Extract the [x, y] coordinate from the center of the cell holding the provided text.  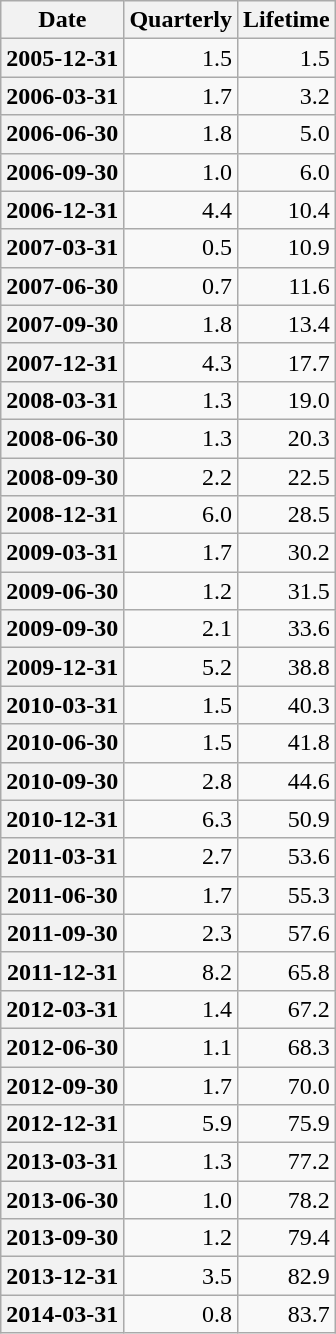
2011-06-30 [62, 895]
0.5 [181, 248]
2006-06-30 [62, 134]
82.9 [287, 1276]
2.1 [181, 629]
40.3 [287, 705]
2008-06-30 [62, 438]
2011-12-31 [62, 971]
2009-12-31 [62, 667]
5.9 [181, 1124]
83.7 [287, 1314]
2.2 [181, 477]
31.5 [287, 591]
2007-12-31 [62, 362]
2007-06-30 [62, 286]
53.6 [287, 857]
2013-12-31 [62, 1276]
2006-12-31 [62, 210]
2010-03-31 [62, 705]
Date [62, 20]
2009-09-30 [62, 629]
77.2 [287, 1162]
2.7 [181, 857]
75.9 [287, 1124]
2012-09-30 [62, 1085]
3.5 [181, 1276]
2011-09-30 [62, 933]
Quarterly [181, 20]
1.4 [181, 1009]
2011-03-31 [62, 857]
5.2 [181, 667]
55.3 [287, 895]
4.3 [181, 362]
Lifetime [287, 20]
70.0 [287, 1085]
2005-12-31 [62, 58]
65.8 [287, 971]
68.3 [287, 1047]
2010-12-31 [62, 819]
20.3 [287, 438]
3.2 [287, 96]
2008-12-31 [62, 515]
78.2 [287, 1200]
79.4 [287, 1238]
38.8 [287, 667]
2013-09-30 [62, 1238]
28.5 [287, 515]
10.9 [287, 248]
2013-06-30 [62, 1200]
33.6 [287, 629]
67.2 [287, 1009]
17.7 [287, 362]
2012-06-30 [62, 1047]
57.6 [287, 933]
10.4 [287, 210]
4.4 [181, 210]
2009-03-31 [62, 553]
2014-03-31 [62, 1314]
41.8 [287, 743]
6.3 [181, 819]
2.8 [181, 781]
0.7 [181, 286]
30.2 [287, 553]
2010-06-30 [62, 743]
22.5 [287, 477]
50.9 [287, 819]
2006-09-30 [62, 172]
2010-09-30 [62, 781]
2006-03-31 [62, 96]
2013-03-31 [62, 1162]
2012-03-31 [62, 1009]
44.6 [287, 781]
5.0 [287, 134]
8.2 [181, 971]
1.1 [181, 1047]
11.6 [287, 286]
2007-09-30 [62, 324]
2.3 [181, 933]
2008-03-31 [62, 400]
19.0 [287, 400]
13.4 [287, 324]
0.8 [181, 1314]
2007-03-31 [62, 248]
2008-09-30 [62, 477]
2012-12-31 [62, 1124]
2009-06-30 [62, 591]
